Extract the (x, y) coordinate from the center of the cell holding the provided text.  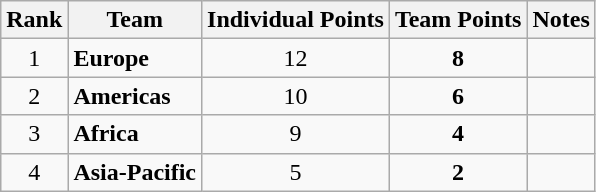
Individual Points (296, 20)
Team (135, 20)
Team Points (458, 20)
Rank (34, 20)
8 (458, 58)
3 (34, 134)
Americas (135, 96)
Europe (135, 58)
6 (458, 96)
Notes (561, 20)
9 (296, 134)
Africa (135, 134)
1 (34, 58)
5 (296, 172)
Asia-Pacific (135, 172)
12 (296, 58)
10 (296, 96)
